Scan for the cell matching the given text and deliver its [X, Y] coordinate at center. 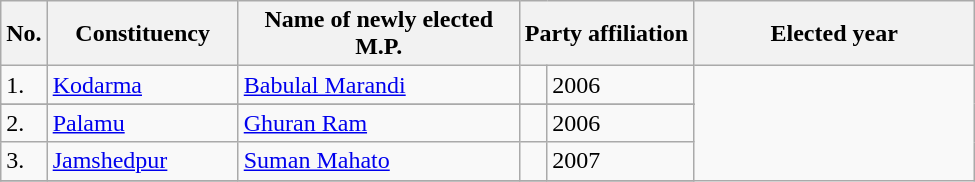
Jamshedpur [142, 161]
Palamu [142, 123]
Ghuran Ram [378, 123]
Party affiliation [606, 34]
Kodarma [142, 85]
Suman Mahato [378, 161]
Constituency [142, 34]
1. [24, 85]
2. [24, 123]
No. [24, 34]
3. [24, 161]
Babulal Marandi [378, 85]
Name of newly elected M.P. [378, 34]
Elected year [834, 34]
2007 [620, 161]
